Search for the cell housing the specified text and yield its (X, Y) center coordinate. 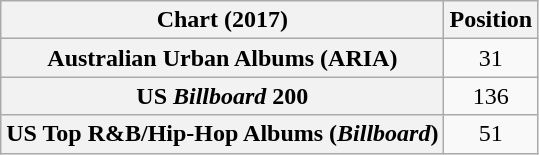
136 (491, 96)
Position (491, 20)
Chart (2017) (222, 20)
51 (491, 134)
US Billboard 200 (222, 96)
31 (491, 58)
US Top R&B/Hip-Hop Albums (Billboard) (222, 134)
Australian Urban Albums (ARIA) (222, 58)
